For the text-containing cell, return its midpoint in [x, y] coordinate format. 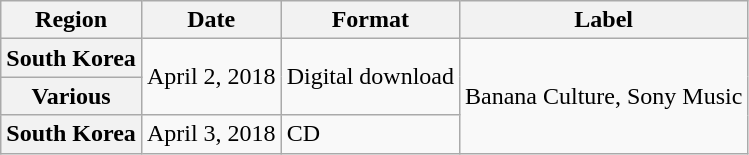
Banana Culture, Sony Music [604, 96]
April 3, 2018 [211, 134]
April 2, 2018 [211, 77]
Date [211, 20]
Various [72, 96]
CD [370, 134]
Digital download [370, 77]
Format [370, 20]
Label [604, 20]
Region [72, 20]
